Identify which cell holds the provided text, then report its (X, Y) central coordinate. 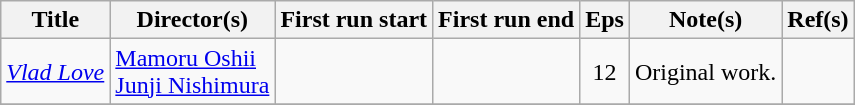
First run end (506, 20)
Mamoru OshiiJunji Nishimura (192, 72)
12 (605, 72)
Ref(s) (818, 20)
Original work. (705, 72)
Note(s) (705, 20)
Eps (605, 20)
Title (56, 20)
Director(s) (192, 20)
First run start (354, 20)
Vlad Love (56, 72)
